Find where the given text appears and provide that cell's center as [X, Y] coordinate. 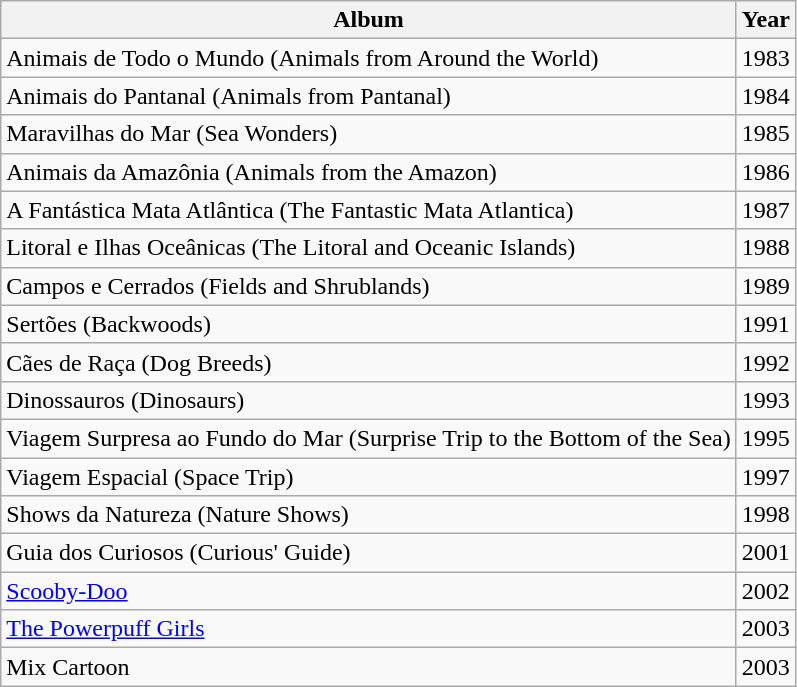
Viagem Surpresa ao Fundo do Mar (Surprise Trip to the Bottom of the Sea) [369, 438]
1998 [766, 515]
1987 [766, 210]
1995 [766, 438]
The Powerpuff Girls [369, 629]
Guia dos Curiosos (Curious' Guide) [369, 553]
Mix Cartoon [369, 667]
2001 [766, 553]
1986 [766, 172]
Year [766, 20]
Scooby-Doo [369, 591]
1985 [766, 134]
1989 [766, 286]
Maravilhas do Mar (Sea Wonders) [369, 134]
Shows da Natureza (Nature Shows) [369, 515]
Dinossauros (Dinosaurs) [369, 400]
Album [369, 20]
2002 [766, 591]
Animais da Amazônia (Animals from the Amazon) [369, 172]
Animais de Todo o Mundo (Animals from Around the World) [369, 58]
1993 [766, 400]
1983 [766, 58]
A Fantástica Mata Atlântica (The Fantastic Mata Atlantica) [369, 210]
1992 [766, 362]
1984 [766, 96]
Litoral e Ilhas Oceânicas (The Litoral and Oceanic Islands) [369, 248]
Viagem Espacial (Space Trip) [369, 477]
Animais do Pantanal (Animals from Pantanal) [369, 96]
Cães de Raça (Dog Breeds) [369, 362]
1988 [766, 248]
Campos e Cerrados (Fields and Shrublands) [369, 286]
Sertões (Backwoods) [369, 324]
1991 [766, 324]
1997 [766, 477]
